Capture the cell that displays the provided text and extract its [x, y] central coordinate. 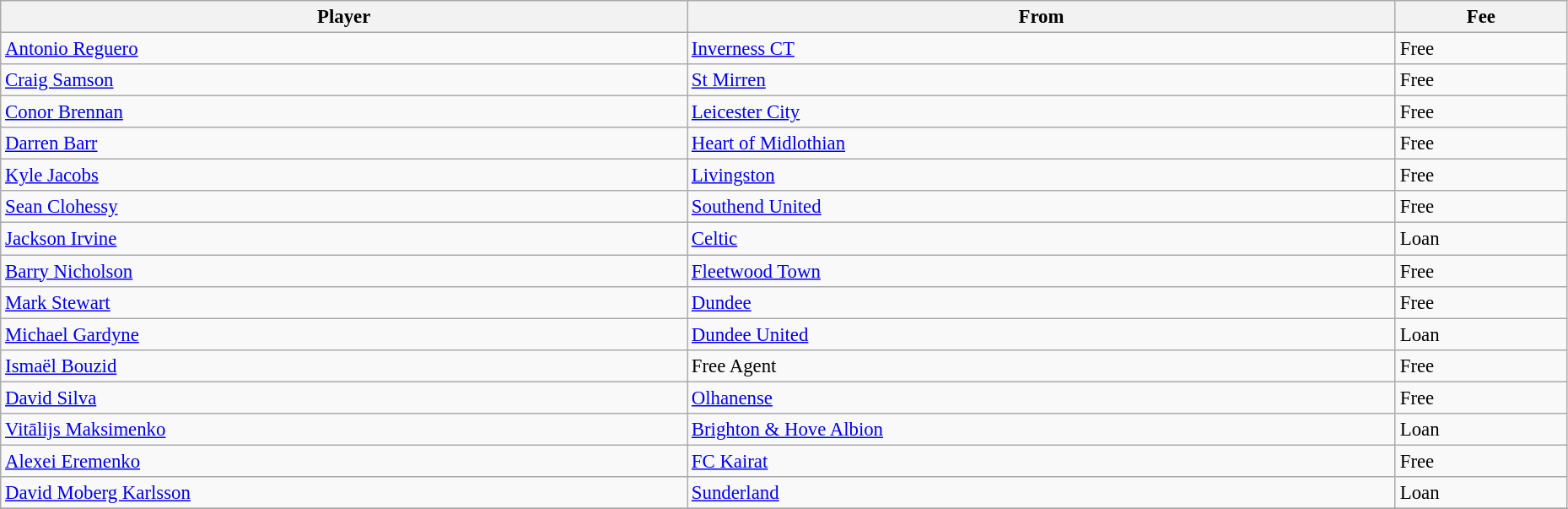
Leicester City [1042, 112]
Alexei Eremenko [344, 461]
Mark Stewart [344, 302]
Ismaël Bouzid [344, 366]
Livingston [1042, 176]
Fleetwood Town [1042, 271]
David Silva [344, 398]
Heart of Midlothian [1042, 143]
Sunderland [1042, 493]
Antonio Reguero [344, 49]
Craig Samson [344, 80]
Brighton & Hove Albion [1042, 430]
Michael Gardyne [344, 334]
Dundee United [1042, 334]
From [1042, 17]
Fee [1481, 17]
Dundee [1042, 302]
Inverness CT [1042, 49]
Barry Nicholson [344, 271]
Player [344, 17]
Free Agent [1042, 366]
Vitālijs Maksimenko [344, 430]
Celtic [1042, 239]
Southend United [1042, 207]
Olhanense [1042, 398]
David Moberg Karlsson [344, 493]
Darren Barr [344, 143]
Sean Clohessy [344, 207]
FC Kairat [1042, 461]
Conor Brennan [344, 112]
Kyle Jacobs [344, 176]
Jackson Irvine [344, 239]
St Mirren [1042, 80]
